From the cell containing the given text, extract its center point as [x, y] coordinate. 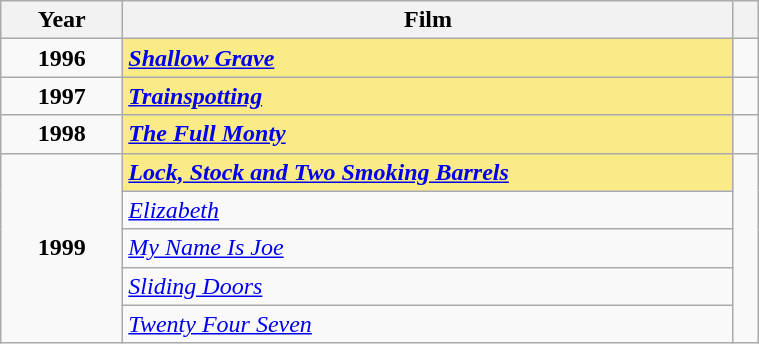
1999 [62, 248]
Shallow Grave [428, 58]
Film [428, 20]
Twenty Four Seven [428, 324]
1998 [62, 134]
1996 [62, 58]
Year [62, 20]
Lock, Stock and Two Smoking Barrels [428, 172]
1997 [62, 96]
The Full Monty [428, 134]
Trainspotting [428, 96]
Sliding Doors [428, 286]
Elizabeth [428, 210]
My Name Is Joe [428, 248]
